Output the (X, Y) coordinate of the center of the cell containing the given text.  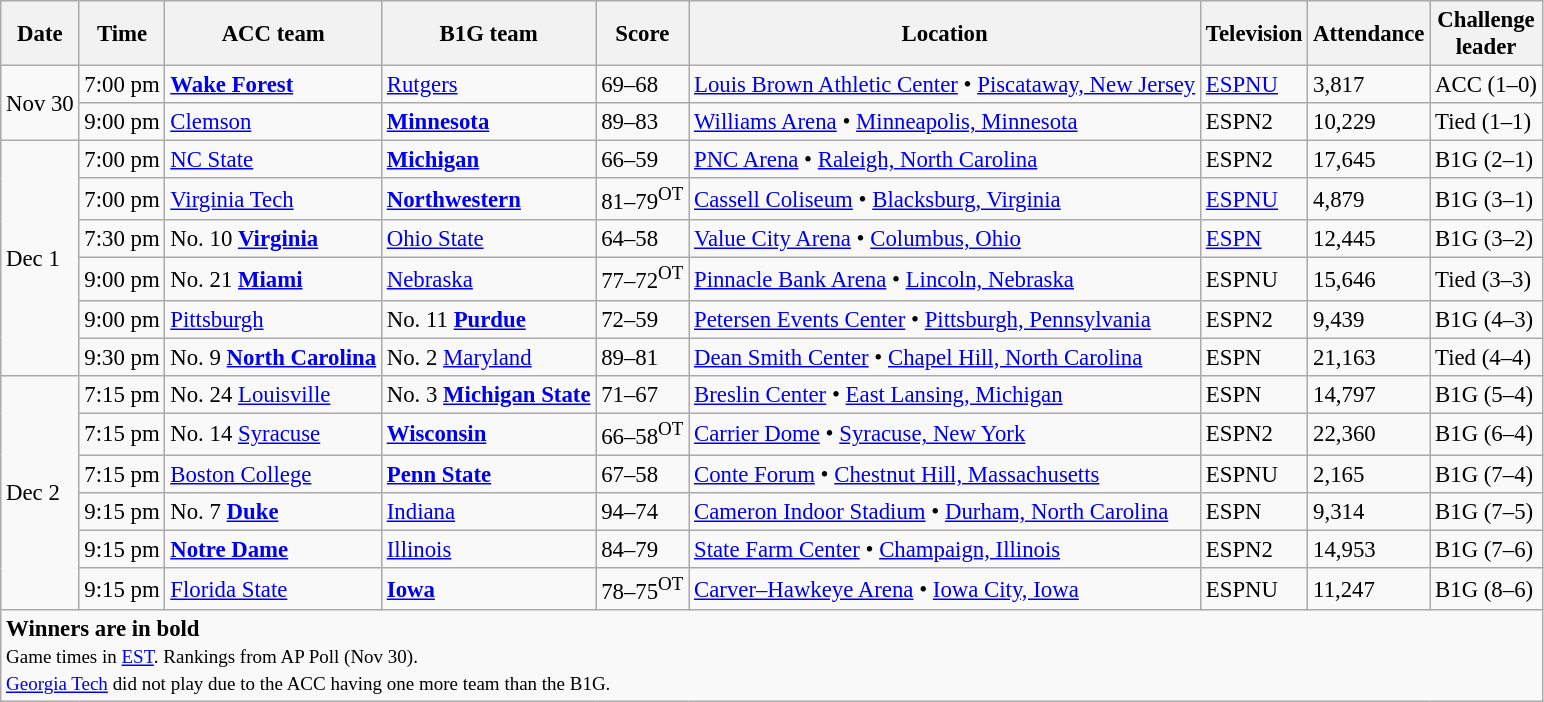
89–83 (642, 122)
81–79OT (642, 199)
Television (1254, 34)
Cassell Coliseum • Blacksburg, Virginia (945, 199)
3,817 (1369, 85)
2,165 (1369, 474)
Michigan (488, 160)
21,163 (1369, 357)
Conte Forum • Chestnut Hill, Massachusetts (945, 474)
14,797 (1369, 394)
64–58 (642, 239)
Wake Forest (273, 85)
4,879 (1369, 199)
ACC team (273, 34)
15,646 (1369, 279)
Score (642, 34)
No. 3 Michigan State (488, 394)
66–59 (642, 160)
Notre Dame (273, 549)
Penn State (488, 474)
Breslin Center • East Lansing, Michigan (945, 394)
No. 10 Virginia (273, 239)
Boston College (273, 474)
66–58OT (642, 434)
Louis Brown Athletic Center • Piscataway, New Jersey (945, 85)
Tied (4–4) (1486, 357)
PNC Arena • Raleigh, North Carolina (945, 160)
B1G (6–4) (1486, 434)
B1G (7–6) (1486, 549)
Location (945, 34)
Petersen Events Center • Pittsburgh, Pennsylvania (945, 319)
72–59 (642, 319)
Dec 1 (40, 258)
Carrier Dome • Syracuse, New York (945, 434)
Time (122, 34)
B1G (7–5) (1486, 512)
No. 21 Miami (273, 279)
State Farm Center • Champaign, Illinois (945, 549)
B1G (8–6) (1486, 589)
Williams Arena • Minneapolis, Minnesota (945, 122)
77–72OT (642, 279)
Northwestern (488, 199)
67–58 (642, 474)
No. 7 Duke (273, 512)
Wisconsin (488, 434)
17,645 (1369, 160)
B1G team (488, 34)
7:30 pm (122, 239)
Tied (3–3) (1486, 279)
B1G (3–1) (1486, 199)
78–75OT (642, 589)
12,445 (1369, 239)
84–79 (642, 549)
Challengeleader (1486, 34)
71–67 (642, 394)
B1G (7–4) (1486, 474)
Ohio State (488, 239)
Attendance (1369, 34)
Dec 2 (40, 492)
No. 9 North Carolina (273, 357)
B1G (5–4) (1486, 394)
No. 24 Louisville (273, 394)
Illinois (488, 549)
B1G (4–3) (1486, 319)
Indiana (488, 512)
Winners are in boldGame times in EST. Rankings from AP Poll (Nov 30).Georgia Tech did not play due to the ACC having one more team than the B1G. (772, 656)
NC State (273, 160)
Florida State (273, 589)
Carver–Hawkeye Arena • Iowa City, Iowa (945, 589)
9:30 pm (122, 357)
Tied (1–1) (1486, 122)
10,229 (1369, 122)
Rutgers (488, 85)
11,247 (1369, 589)
Nov 30 (40, 104)
94–74 (642, 512)
14,953 (1369, 549)
Nebraska (488, 279)
Iowa (488, 589)
Date (40, 34)
Cameron Indoor Stadium • Durham, North Carolina (945, 512)
No. 11 Purdue (488, 319)
B1G (3–2) (1486, 239)
89–81 (642, 357)
Virginia Tech (273, 199)
Pinnacle Bank Arena • Lincoln, Nebraska (945, 279)
9,314 (1369, 512)
No. 2 Maryland (488, 357)
Value City Arena • Columbus, Ohio (945, 239)
Minnesota (488, 122)
ACC (1–0) (1486, 85)
9,439 (1369, 319)
No. 14 Syracuse (273, 434)
69–68 (642, 85)
B1G (2–1) (1486, 160)
22,360 (1369, 434)
Pittsburgh (273, 319)
Clemson (273, 122)
Dean Smith Center • Chapel Hill, North Carolina (945, 357)
